Provide the [x, y] coordinate of the cell's center where the given text is located.  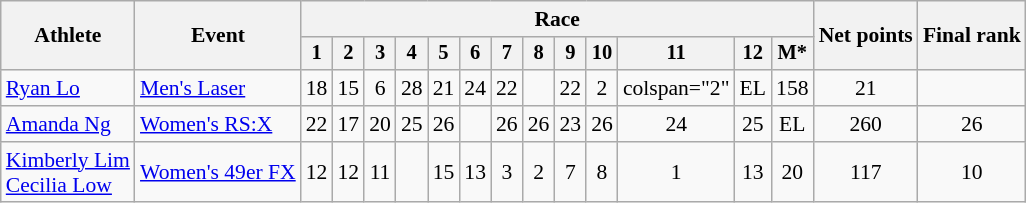
Women's RS:X [218, 124]
23 [570, 124]
Ryan Lo [68, 88]
5 [444, 54]
colspan="2" [676, 88]
260 [866, 124]
158 [792, 88]
Women's 49er FX [218, 172]
Athlete [68, 36]
Event [218, 36]
M* [792, 54]
Race [558, 19]
Men's Laser [218, 88]
18 [317, 88]
17 [348, 124]
Final rank [972, 36]
Amanda Ng [68, 124]
117 [866, 172]
28 [412, 88]
9 [570, 54]
Net points [866, 36]
Kimberly LimCecilia Low [68, 172]
4 [412, 54]
